Scan for the cell matching the given text and deliver its (x, y) coordinate at center. 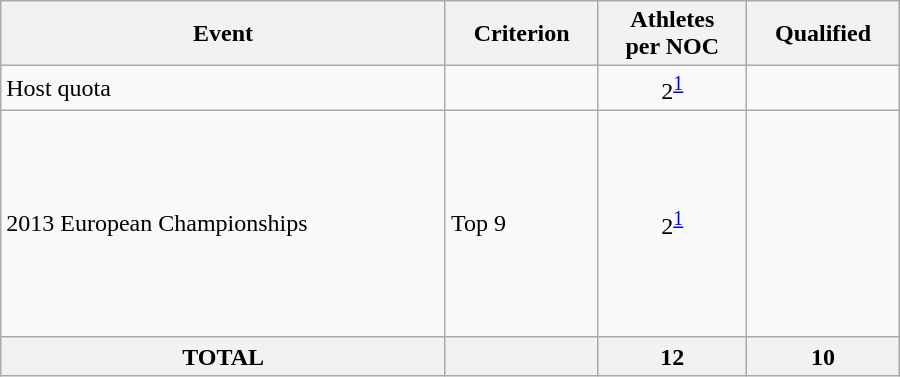
Criterion (521, 34)
Host quota (224, 88)
Athletesper NOC (672, 34)
12 (672, 356)
Top 9 (521, 224)
10 (823, 356)
Qualified (823, 34)
2013 European Championships (224, 224)
TOTAL (224, 356)
Event (224, 34)
